Identify which cell holds the provided text, then report its [x, y] central coordinate. 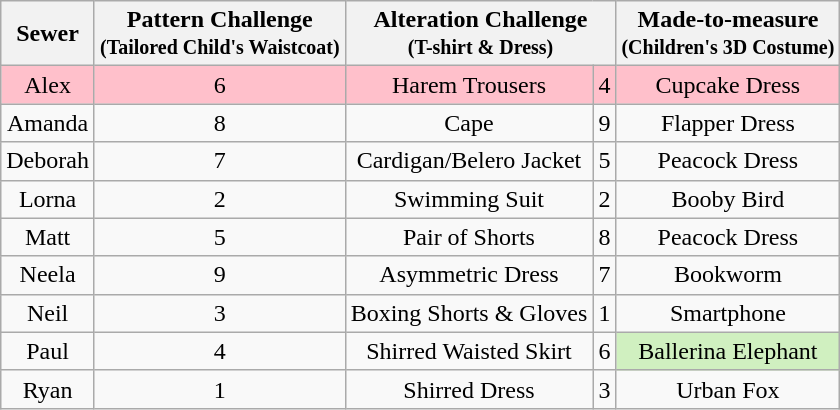
Cardigan/Belero Jacket [469, 161]
Bookworm [728, 275]
Paul [48, 351]
Cape [469, 123]
Booby Bird [728, 199]
Shirred Waisted Skirt [469, 351]
Sewer [48, 34]
Boxing Shorts & Gloves [469, 313]
Amanda [48, 123]
Neil [48, 313]
Pattern Challenge(Tailored Child's Waistcoat) [220, 34]
Cupcake Dress [728, 85]
Urban Fox [728, 389]
Shirred Dress [469, 389]
Matt [48, 237]
Alex [48, 85]
Ryan [48, 389]
Alteration Challenge(T-shirt & Dress) [480, 34]
Neela [48, 275]
Smartphone [728, 313]
Lorna [48, 199]
Pair of Shorts [469, 237]
Made-to-measure(Children's 3D Costume) [728, 34]
Ballerina Elephant [728, 351]
Deborah [48, 161]
Asymmetric Dress [469, 275]
Swimming Suit [469, 199]
Flapper Dress [728, 123]
Harem Trousers [469, 85]
